From the cell containing the given text, extract its center point as [X, Y] coordinate. 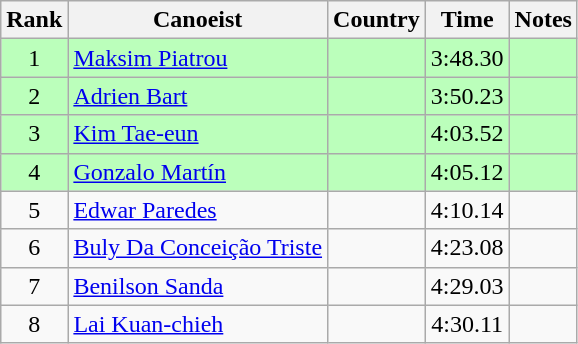
5 [34, 210]
Kim Tae-eun [198, 134]
7 [34, 286]
Notes [543, 20]
Adrien Bart [198, 96]
4 [34, 172]
4:03.52 [467, 134]
Benilson Sanda [198, 286]
8 [34, 324]
4:05.12 [467, 172]
1 [34, 58]
4:10.14 [467, 210]
2 [34, 96]
Maksim Piatrou [198, 58]
Lai Kuan-chieh [198, 324]
Rank [34, 20]
6 [34, 248]
4:23.08 [467, 248]
4:29.03 [467, 286]
3:48.30 [467, 58]
3:50.23 [467, 96]
Time [467, 20]
3 [34, 134]
Country [377, 20]
Buly Da Conceição Triste [198, 248]
Gonzalo Martín [198, 172]
Canoeist [198, 20]
4:30.11 [467, 324]
Edwar Paredes [198, 210]
